Scan for the cell matching the given text and deliver its [X, Y] coordinate at center. 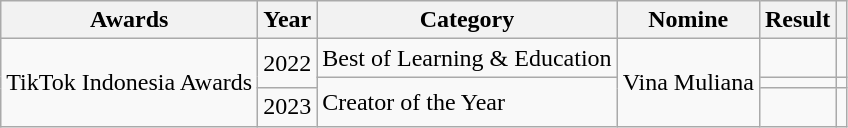
Awards [130, 20]
Category [467, 20]
Creator of the Year [467, 102]
Year [288, 20]
2023 [288, 107]
Nomine [688, 20]
Best of Learning & Education [467, 58]
TikTok Indonesia Awards [130, 82]
Result [797, 20]
Vina Muliana [688, 82]
2022 [288, 64]
